Scan for the cell matching the given text and deliver its (x, y) coordinate at center. 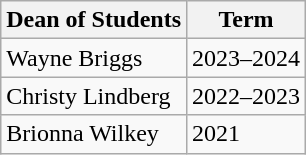
Brionna Wilkey (94, 134)
Wayne Briggs (94, 58)
Dean of Students (94, 20)
2023–2024 (246, 58)
Christy Lindberg (94, 96)
2022–2023 (246, 96)
Term (246, 20)
2021 (246, 134)
